Determine the (x, y) coordinate at the center of the cell enclosing the given text.  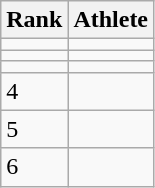
Athlete (111, 20)
4 (34, 91)
Rank (34, 20)
6 (34, 167)
5 (34, 129)
